Scan for the cell matching the given text and deliver its (X, Y) coordinate at center. 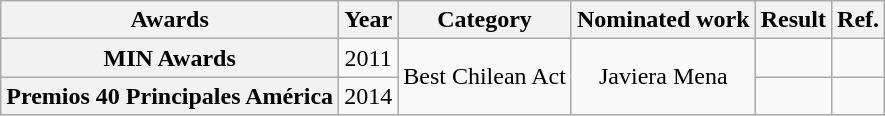
Category (485, 20)
2014 (368, 96)
Ref. (858, 20)
Awards (170, 20)
MIN Awards (170, 58)
Result (793, 20)
Year (368, 20)
Nominated work (663, 20)
2011 (368, 58)
Best Chilean Act (485, 77)
Javiera Mena (663, 77)
Premios 40 Principales América (170, 96)
